Capture the cell that displays the provided text and extract its (x, y) central coordinate. 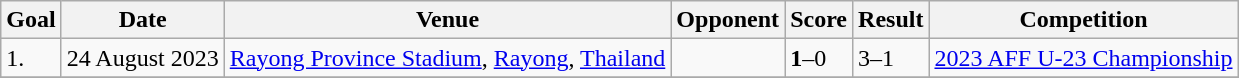
Result (891, 20)
1–0 (819, 58)
Competition (1084, 20)
Rayong Province Stadium, Rayong, Thailand (448, 58)
2023 AFF U-23 Championship (1084, 58)
Date (142, 20)
Goal (31, 20)
24 August 2023 (142, 58)
Venue (448, 20)
Score (819, 20)
1. (31, 58)
Opponent (728, 20)
3–1 (891, 58)
